Scan for the cell matching the given text and deliver its [x, y] coordinate at center. 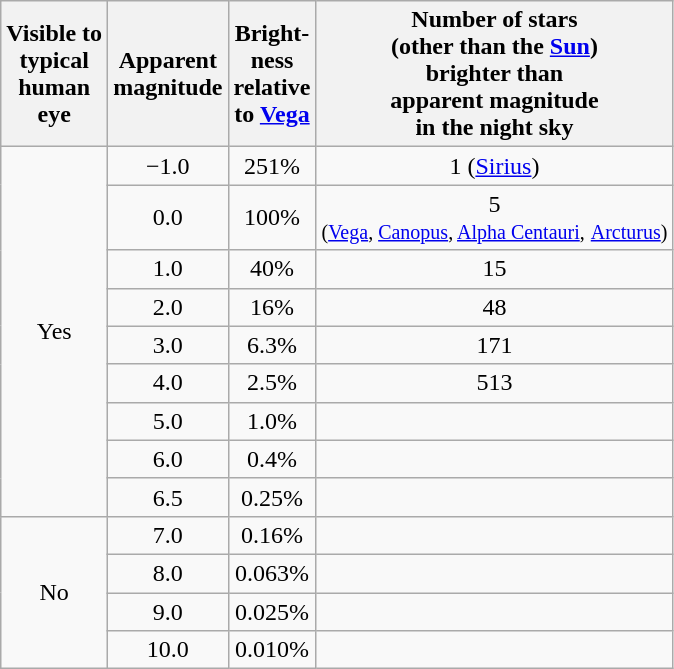
10.0 [168, 650]
251% [272, 166]
1.0% [272, 421]
9.0 [168, 611]
Yes [54, 332]
Bright-nessrelativeto Vega [272, 74]
0.25% [272, 497]
40% [272, 269]
3.0 [168, 345]
1 (Sirius) [494, 166]
Number of stars (other than the Sun) brighter thanapparent magnitudein the night sky [494, 74]
4.0 [168, 383]
0.16% [272, 535]
6.0 [168, 459]
7.0 [168, 535]
Visible totypicalhumaneye [54, 74]
0.4% [272, 459]
Apparentmagnitude [168, 74]
16% [272, 307]
6.3% [272, 345]
2.0 [168, 307]
5.0 [168, 421]
No [54, 592]
0.0 [168, 218]
100% [272, 218]
6.5 [168, 497]
8.0 [168, 573]
171 [494, 345]
−1.0 [168, 166]
0.010% [272, 650]
5(Vega, Canopus, Alpha Centauri, Arcturus) [494, 218]
513 [494, 383]
48 [494, 307]
0.025% [272, 611]
15 [494, 269]
0.063% [272, 573]
2.5% [272, 383]
1.0 [168, 269]
